Search for the cell housing the specified text and yield its [X, Y] center coordinate. 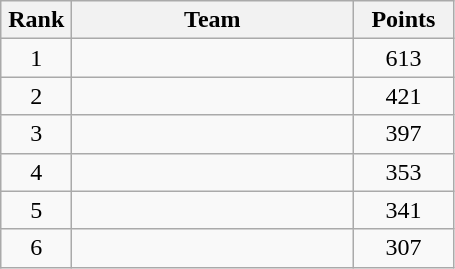
2 [36, 96]
397 [404, 134]
Team [212, 20]
Points [404, 20]
341 [404, 210]
Rank [36, 20]
3 [36, 134]
6 [36, 248]
353 [404, 172]
613 [404, 58]
1 [36, 58]
4 [36, 172]
421 [404, 96]
5 [36, 210]
307 [404, 248]
